Scan for the cell matching the given text and deliver its [X, Y] coordinate at center. 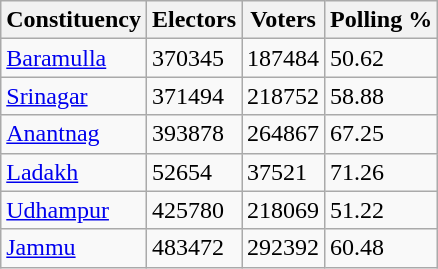
Udhampur [74, 210]
Electors [194, 20]
58.88 [382, 96]
371494 [194, 96]
Baramulla [74, 58]
Anantnag [74, 134]
60.48 [382, 248]
425780 [194, 210]
218752 [284, 96]
Polling % [382, 20]
370345 [194, 58]
483472 [194, 248]
Srinagar [74, 96]
51.22 [382, 210]
187484 [284, 58]
71.26 [382, 172]
Ladakh [74, 172]
Constituency [74, 20]
50.62 [382, 58]
292392 [284, 248]
67.25 [382, 134]
Jammu [74, 248]
393878 [194, 134]
37521 [284, 172]
264867 [284, 134]
218069 [284, 210]
Voters [284, 20]
52654 [194, 172]
